From the cell containing the given text, extract its center point as (x, y) coordinate. 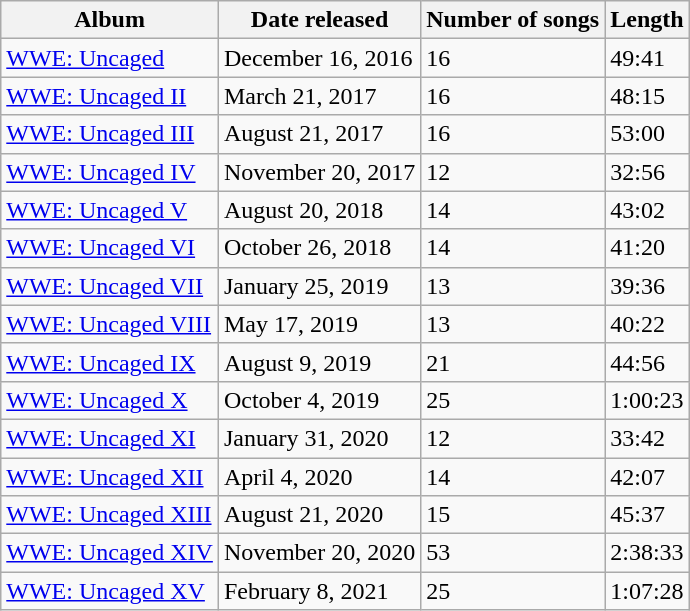
WWE: Uncaged VIII (110, 324)
May 17, 2019 (319, 324)
August 20, 2018 (319, 210)
WWE: Uncaged V (110, 210)
August 21, 2020 (319, 515)
33:42 (647, 438)
March 21, 2017 (319, 96)
1:00:23 (647, 400)
WWE: Uncaged XI (110, 438)
April 4, 2020 (319, 477)
WWE: Uncaged XIII (110, 515)
January 31, 2020 (319, 438)
1:07:28 (647, 591)
40:22 (647, 324)
October 4, 2019 (319, 400)
Number of songs (513, 20)
WWE: Uncaged III (110, 134)
November 20, 2020 (319, 553)
53:00 (647, 134)
2:38:33 (647, 553)
November 20, 2017 (319, 172)
WWE: Uncaged VII (110, 286)
January 25, 2019 (319, 286)
February 8, 2021 (319, 591)
December 16, 2016 (319, 58)
August 21, 2017 (319, 134)
53 (513, 553)
Album (110, 20)
41:20 (647, 248)
WWE: Uncaged VI (110, 248)
WWE: Uncaged XV (110, 591)
WWE: Uncaged X (110, 400)
15 (513, 515)
WWE: Uncaged II (110, 96)
49:41 (647, 58)
WWE: Uncaged IV (110, 172)
39:36 (647, 286)
Date released (319, 20)
WWE: Uncaged (110, 58)
October 26, 2018 (319, 248)
44:56 (647, 362)
21 (513, 362)
WWE: Uncaged IX (110, 362)
32:56 (647, 172)
August 9, 2019 (319, 362)
48:15 (647, 96)
Length (647, 20)
43:02 (647, 210)
45:37 (647, 515)
42:07 (647, 477)
WWE: Uncaged XII (110, 477)
WWE: Uncaged XIV (110, 553)
